From the cell containing the given text, extract its center point as [x, y] coordinate. 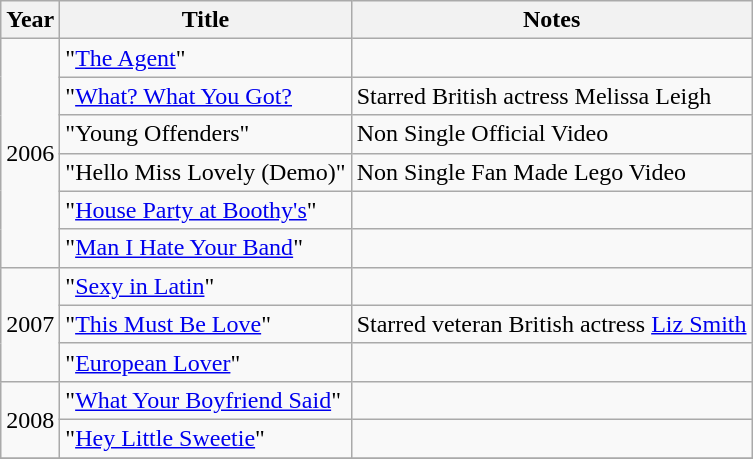
Notes [552, 20]
"House Party at Boothy's" [206, 210]
"Hey Little Sweetie" [206, 438]
Year [30, 20]
"European Lover" [206, 362]
Non Single Official Video [552, 134]
Starred British actress Melissa Leigh [552, 96]
2006 [30, 153]
"The Agent" [206, 58]
"What Your Boyfriend Said" [206, 400]
Non Single Fan Made Lego Video [552, 172]
2007 [30, 324]
2008 [30, 419]
Starred veteran British actress Liz Smith [552, 324]
"Young Offenders" [206, 134]
Title [206, 20]
"Hello Miss Lovely (Demo)" [206, 172]
"What? What You Got? [206, 96]
"Sexy in Latin" [206, 286]
"This Must Be Love" [206, 324]
"Man I Hate Your Band" [206, 248]
